Find where the given text appears and provide that cell's center as [X, Y] coordinate. 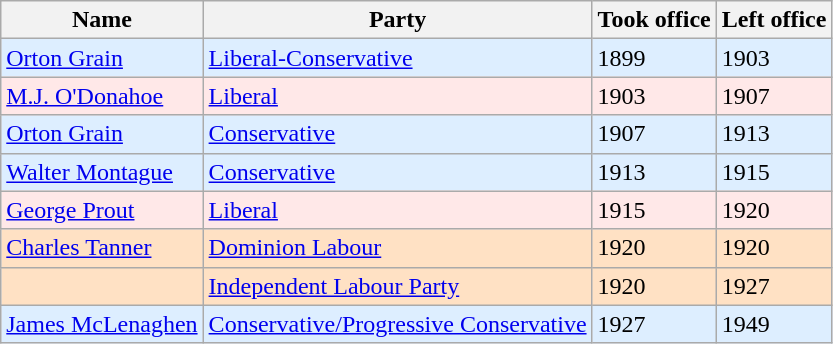
Charles Tanner [102, 248]
M.J. O'Donahoe [102, 96]
George Prout [102, 210]
James McLenaghen [102, 324]
1899 [654, 58]
Conservative/Progressive Conservative [398, 324]
Name [102, 20]
Party [398, 20]
Independent Labour Party [398, 286]
Dominion Labour [398, 248]
Liberal-Conservative [398, 58]
Took office [654, 20]
Left office [774, 20]
Walter Montague [102, 172]
1949 [774, 324]
